Capture the cell that displays the provided text and extract its [X, Y] central coordinate. 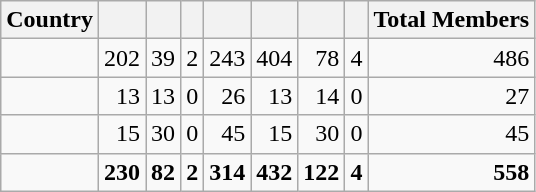
432 [274, 172]
122 [322, 172]
Country [50, 20]
26 [228, 96]
78 [322, 58]
404 [274, 58]
82 [164, 172]
243 [228, 58]
Total Members [452, 20]
230 [122, 172]
27 [452, 96]
14 [322, 96]
202 [122, 58]
486 [452, 58]
558 [452, 172]
314 [228, 172]
39 [164, 58]
